From the cell containing the given text, extract its center point as (x, y) coordinate. 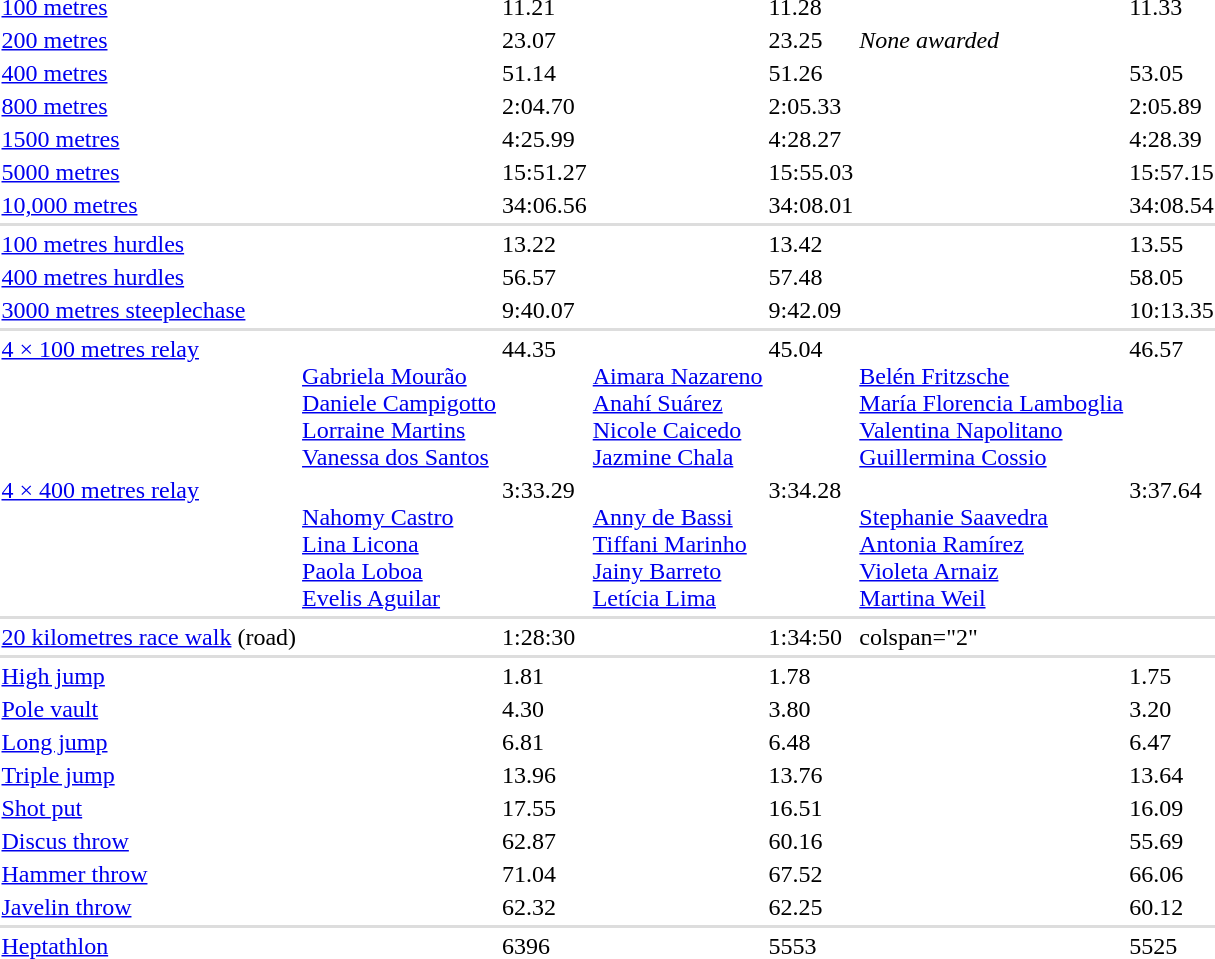
Shot put (149, 808)
Triple jump (149, 775)
800 metres (149, 106)
1.81 (545, 676)
Aimara NazarenoAnahí SuárezNicole CaicedoJazmine Chala (678, 403)
34:08.01 (811, 205)
20 kilometres race walk (road) (149, 637)
56.57 (545, 277)
3000 metres steeplechase (149, 310)
Javelin throw (149, 907)
71.04 (545, 874)
Belén FritzscheMaría Florencia LambogliaValentina NapolitanoGuillermina Cossio (992, 403)
17.55 (545, 808)
23.07 (545, 40)
44.35 (545, 403)
62.25 (811, 907)
Gabriela MourãoDaniele CampigottoLorraine MartinsVanessa dos Santos (400, 403)
200 metres (149, 40)
2:04.70 (545, 106)
13.96 (545, 775)
67.52 (811, 874)
3.80 (811, 709)
16.51 (811, 808)
4:25.99 (545, 139)
23.25 (811, 40)
3:34.28 (811, 544)
10,000 metres (149, 205)
45.04 (811, 403)
62.87 (545, 841)
6.81 (545, 742)
1500 metres (149, 139)
51.26 (811, 73)
51.14 (545, 73)
13.42 (811, 244)
57.48 (811, 277)
Pole vault (149, 709)
1:28:30 (545, 637)
3:33.29 (545, 544)
4.30 (545, 709)
15:55.03 (811, 172)
13.22 (545, 244)
15:51.27 (545, 172)
9:40.07 (545, 310)
400 metres hurdles (149, 277)
4 × 400 metres relay (149, 544)
colspan="2" (992, 637)
4 × 100 metres relay (149, 403)
400 metres (149, 73)
5000 metres (149, 172)
62.32 (545, 907)
Discus throw (149, 841)
Hammer throw (149, 874)
1.78 (811, 676)
2:05.33 (811, 106)
1:34:50 (811, 637)
6.48 (811, 742)
Nahomy CastroLina LiconaPaola LoboaEvelis Aguilar (400, 544)
34:06.56 (545, 205)
Anny de BassiTiffani MarinhoJainy BarretoLetícia Lima (678, 544)
100 metres hurdles (149, 244)
Stephanie SaavedraAntonia RamírezVioleta ArnaizMartina Weil (992, 544)
60.16 (811, 841)
9:42.09 (811, 310)
High jump (149, 676)
Long jump (149, 742)
4:28.27 (811, 139)
13.76 (811, 775)
